Scan for the cell matching the given text and deliver its (X, Y) coordinate at center. 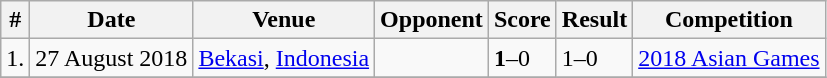
Score (522, 20)
# (16, 20)
Date (112, 20)
1. (16, 58)
Result (594, 20)
Opponent (432, 20)
2018 Asian Games (729, 58)
27 August 2018 (112, 58)
Venue (284, 20)
Bekasi, Indonesia (284, 58)
Competition (729, 20)
